Extract the (X, Y) coordinate from the center of the cell holding the provided text.  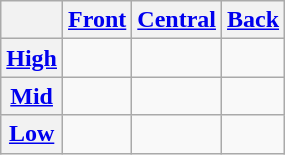
Back (254, 20)
Front (98, 20)
Central (177, 20)
High (32, 58)
Mid (32, 96)
Low (32, 134)
